Locate the cell with the specified text and output its (X, Y) center coordinate. 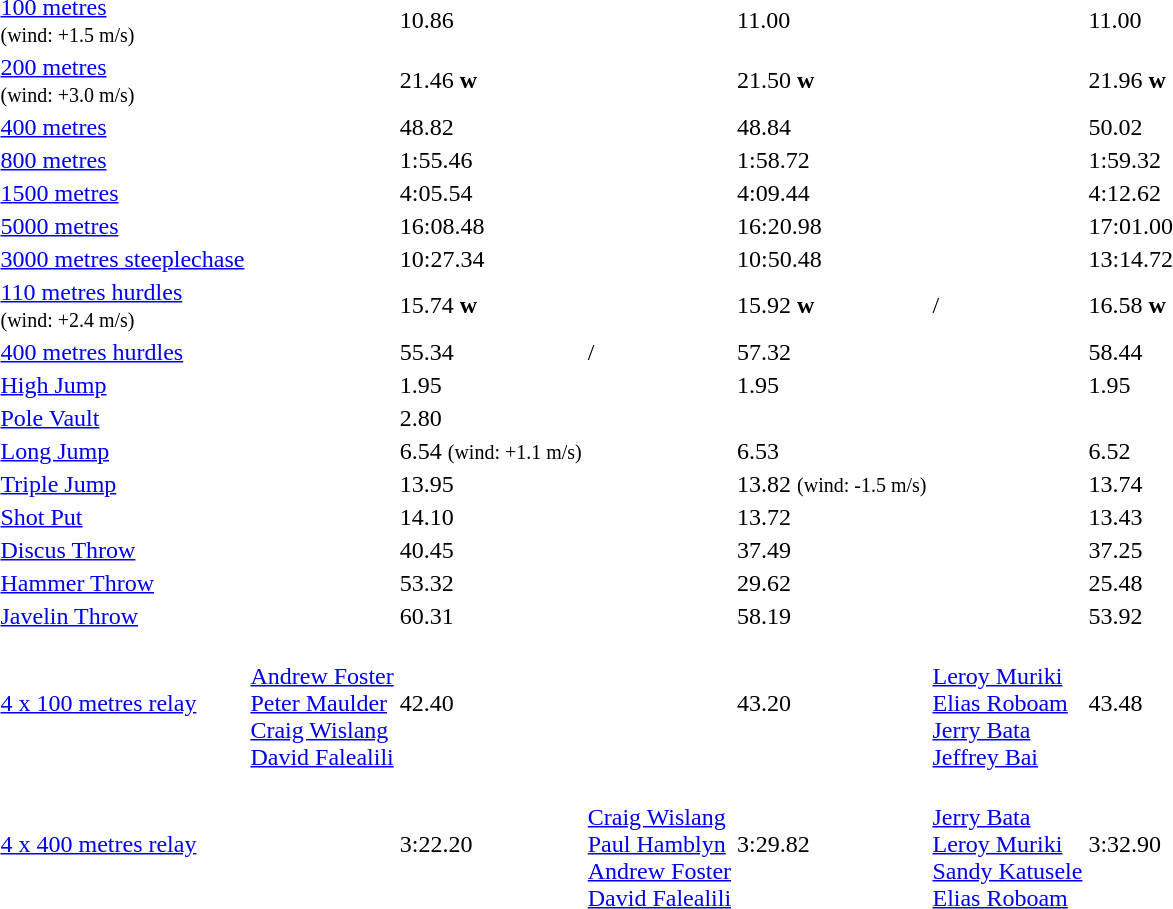
55.34 (490, 352)
48.84 (832, 127)
14.10 (490, 517)
1:55.46 (490, 160)
13.72 (832, 517)
60.31 (490, 616)
10:27.34 (490, 259)
1:58.72 (832, 160)
29.62 (832, 583)
4:05.54 (490, 193)
6.53 (832, 451)
40.45 (490, 550)
15.74 w (490, 306)
4:09.44 (832, 193)
13.82 (wind: -1.5 m/s) (832, 484)
10:50.48 (832, 259)
43.20 (832, 703)
48.82 (490, 127)
Leroy Muriki Elias Roboam Jerry Bata Jeffrey Bai (1008, 703)
57.32 (832, 352)
16:08.48 (490, 226)
21.46 w (490, 80)
15.92 w (832, 306)
53.32 (490, 583)
2.80 (490, 418)
Andrew Foster Peter Maulder Craig Wislang David Falealili (322, 703)
37.49 (832, 550)
16:20.98 (832, 226)
58.19 (832, 616)
21.50 w (832, 80)
13.95 (490, 484)
42.40 (490, 703)
6.54 (wind: +1.1 m/s) (490, 451)
